From the cell containing the given text, extract its center point as (x, y) coordinate. 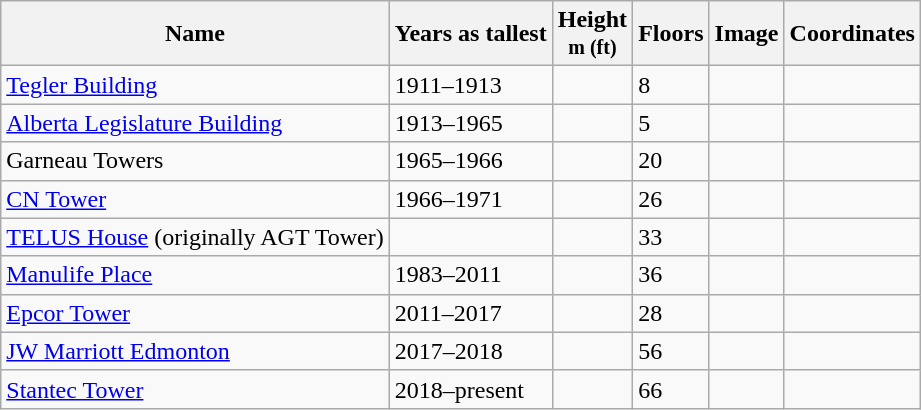
20 (671, 161)
33 (671, 237)
Coordinates (852, 34)
CN Tower (195, 199)
5 (671, 123)
2018–present (470, 389)
1966–1971 (470, 199)
66 (671, 389)
Heightm (ft) (592, 34)
Epcor Tower (195, 313)
Name (195, 34)
Years as tallest (470, 34)
Floors (671, 34)
1983–2011 (470, 275)
56 (671, 351)
Stantec Tower (195, 389)
28 (671, 313)
8 (671, 85)
JW Marriott Edmonton (195, 351)
Image (746, 34)
Tegler Building (195, 85)
Manulife Place (195, 275)
1911–1913 (470, 85)
2017–2018 (470, 351)
26 (671, 199)
1913–1965 (470, 123)
36 (671, 275)
TELUS House (originally AGT Tower) (195, 237)
1965–1966 (470, 161)
Alberta Legislature Building (195, 123)
Garneau Towers (195, 161)
2011–2017 (470, 313)
